Find where the given text appears and provide that cell's center as (x, y) coordinate. 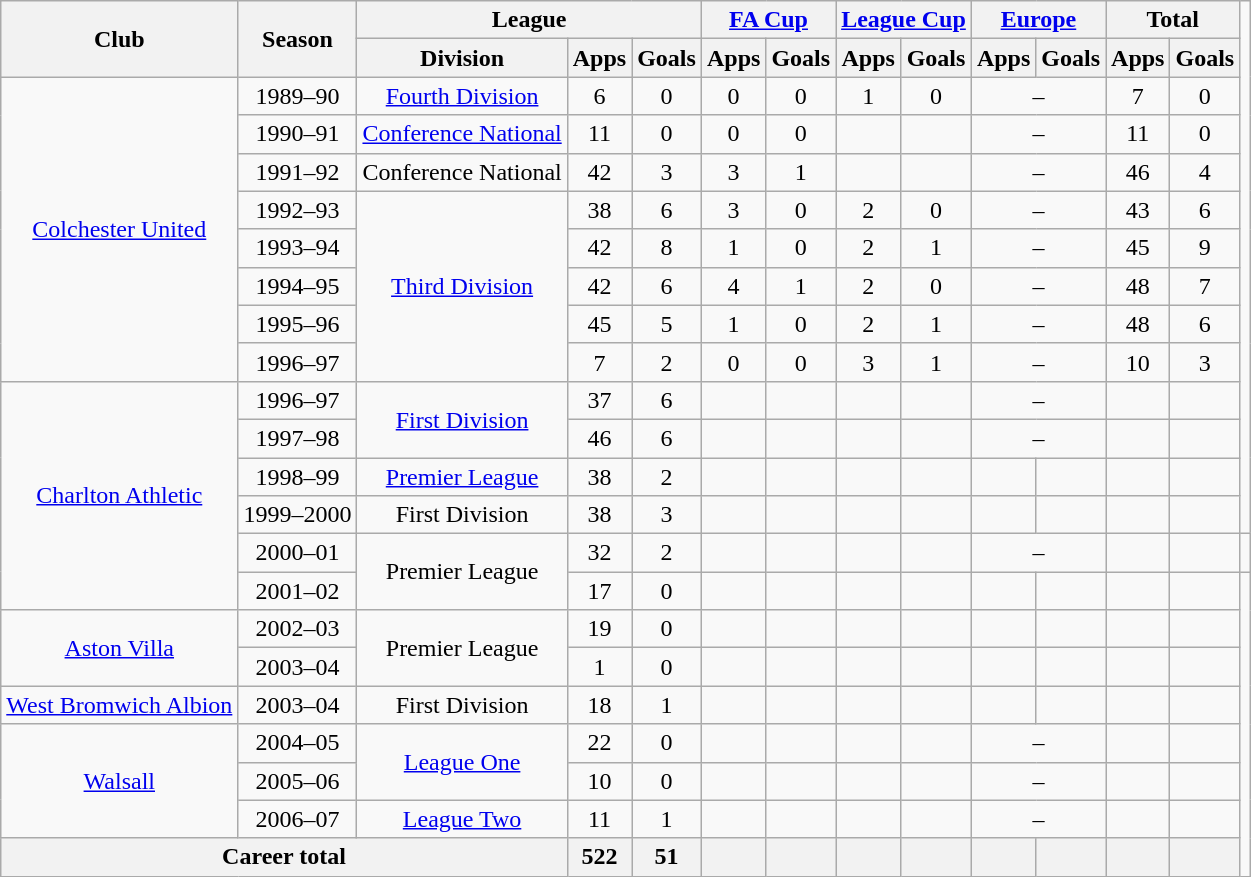
League One (462, 762)
West Bromwich Albion (120, 705)
Colchester United (120, 229)
Career total (284, 857)
18 (599, 705)
2006–07 (298, 819)
Fourth Division (462, 96)
1999–2000 (298, 515)
2000–01 (298, 553)
Club (120, 39)
1993–94 (298, 248)
2002–03 (298, 629)
1990–91 (298, 134)
37 (599, 400)
League Cup (904, 20)
League Two (462, 819)
522 (599, 857)
32 (599, 553)
Third Division (462, 286)
Total (1173, 20)
1998–99 (298, 477)
Charlton Athletic (120, 495)
Aston Villa (120, 648)
2001–02 (298, 591)
1995–96 (298, 324)
1994–95 (298, 286)
FA Cup (768, 20)
17 (599, 591)
Walsall (120, 781)
22 (599, 743)
43 (1138, 210)
1992–93 (298, 210)
5 (667, 324)
League (529, 20)
Europe (1038, 20)
Season (298, 39)
8 (667, 248)
1989–90 (298, 96)
51 (667, 857)
9 (1205, 248)
19 (599, 629)
2005–06 (298, 781)
1991–92 (298, 172)
1997–98 (298, 438)
2004–05 (298, 743)
Division (462, 58)
